Locate the cell with the specified text and output its (x, y) center coordinate. 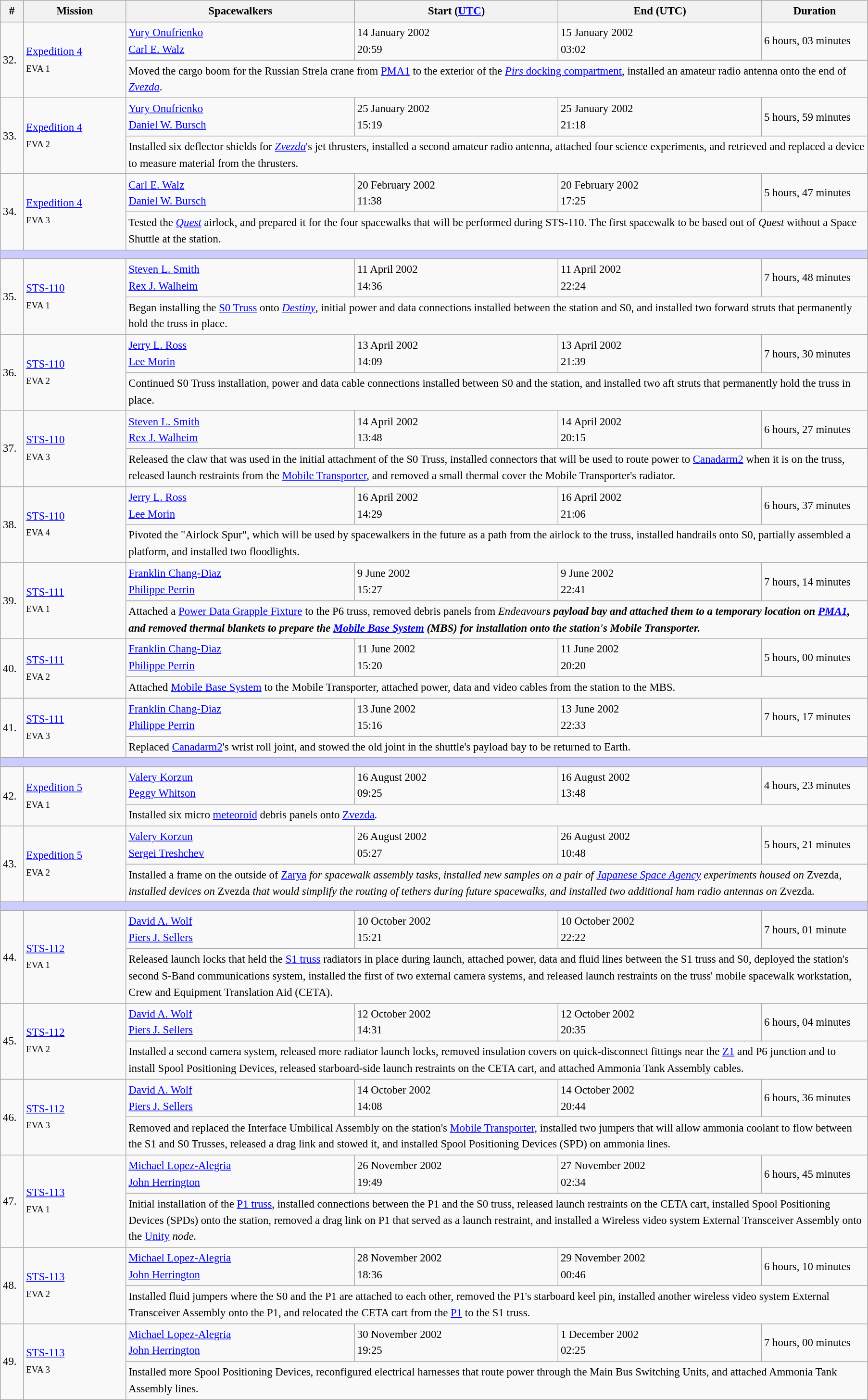
STS-111EVA 1 (75, 601)
11 June 200220:20 (660, 658)
25 January 200221:18 (660, 117)
26 August 200210:48 (660, 845)
7 hours, 17 minutes (815, 717)
37. (12, 449)
14 January 200220:59 (457, 41)
10 October 200222:22 (660, 929)
12 October 200220:35 (660, 1022)
Attached Mobile Base System to the Mobile Transporter, attached power, data and video cables from the station to the MBS. (497, 688)
28 November 200218:36 (457, 1266)
Expedition 4EVA 2 (75, 136)
44. (12, 957)
5 hours, 59 minutes (815, 117)
Spacewalkers (240, 12)
STS-110EVA 4 (75, 525)
STS-111EVA 2 (75, 669)
20 February 200211:38 (457, 193)
Expedition 4EVA 1 (75, 60)
STS-112EVA 1 (75, 957)
12 October 200214:31 (457, 1022)
4 hours, 23 minutes (815, 785)
Carl E. Walz Daniel W. Bursch (240, 193)
Installed six micro meteoroid debris panels onto Zvezda. (497, 815)
13 April 200214:09 (457, 354)
14 April 200220:15 (660, 430)
48. (12, 1285)
STS-110EVA 2 (75, 373)
1 December 200202:25 (660, 1342)
35. (12, 297)
45. (12, 1041)
42. (12, 796)
43. (12, 864)
15 January 200203:02 (660, 41)
Mission (75, 12)
16 August 200209:25 (457, 785)
7 hours, 01 minute (815, 929)
Expedition 5EVA 1 (75, 796)
40. (12, 669)
6 hours, 04 minutes (815, 1022)
Valery Korzun Peggy Whitson (240, 785)
End (UTC) (660, 12)
16 April 200214:29 (457, 506)
Start (UTC) (457, 12)
25 January 200215:19 (457, 117)
9 June 200215:27 (457, 582)
9 June 200222:41 (660, 582)
49. (12, 1362)
7 hours, 30 minutes (815, 354)
32. (12, 60)
Duration (815, 12)
11 April 200222:24 (660, 278)
14 October 200220:44 (660, 1098)
16 April 200221:06 (660, 506)
5 hours, 21 minutes (815, 845)
STS-111EVA 3 (75, 728)
26 November 200219:49 (457, 1174)
36. (12, 373)
Yury Onufrienko Carl E. Walz (240, 41)
14 October 200214:08 (457, 1098)
6 hours, 03 minutes (815, 41)
6 hours, 36 minutes (815, 1098)
Yury Onufrienko Daniel W. Bursch (240, 117)
STS-110EVA 3 (75, 449)
STS-113EVA 3 (75, 1362)
6 hours, 10 minutes (815, 1266)
STS-112EVA 3 (75, 1117)
16 August 200213:48 (660, 785)
46. (12, 1117)
27 November 200202:34 (660, 1174)
7 hours, 48 minutes (815, 278)
13 June 200215:16 (457, 717)
STS-113EVA 2 (75, 1285)
11 June 200215:20 (457, 658)
47. (12, 1201)
10 October 200215:21 (457, 929)
7 hours, 14 minutes (815, 582)
5 hours, 00 minutes (815, 658)
29 November 200200:46 (660, 1266)
38. (12, 525)
6 hours, 37 minutes (815, 506)
33. (12, 136)
STS-110EVA 1 (75, 297)
7 hours, 00 minutes (815, 1342)
13 June 200222:33 (660, 717)
STS-113EVA 1 (75, 1201)
30 November 200219:25 (457, 1342)
6 hours, 45 minutes (815, 1174)
STS-112EVA 2 (75, 1041)
14 April 200213:48 (457, 430)
41. (12, 728)
Valery Korzun Sergei Treshchev (240, 845)
39. (12, 601)
20 February 200217:25 (660, 193)
34. (12, 212)
Expedition 5EVA 2 (75, 864)
5 hours, 47 minutes (815, 193)
Expedition 4EVA 3 (75, 212)
# (12, 12)
6 hours, 27 minutes (815, 430)
Replaced Canadarm2's wrist roll joint, and stowed the old joint in the shuttle's payload bay to be returned to Earth. (497, 747)
26 August 200205:27 (457, 845)
11 April 200214:36 (457, 278)
13 April 200221:39 (660, 354)
